Return [X, Y] of the center of cell containing provided text 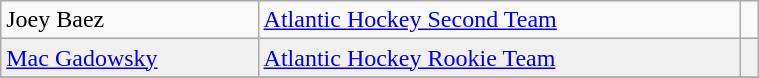
Joey Baez [130, 20]
Mac Gadowsky [130, 58]
Atlantic Hockey Second Team [499, 20]
Atlantic Hockey Rookie Team [499, 58]
